From the cell containing the given text, extract its center point as [x, y] coordinate. 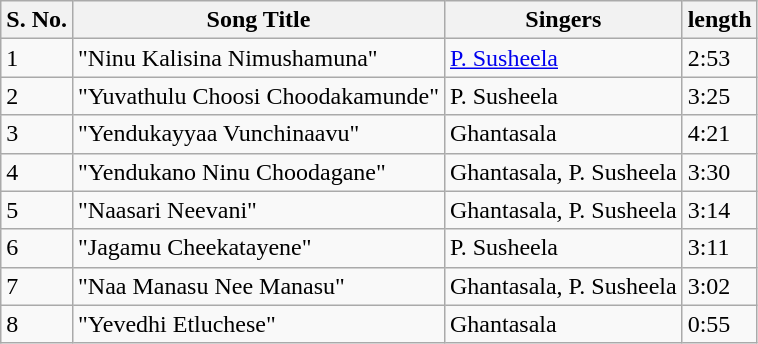
5 [37, 210]
3:14 [720, 210]
2 [37, 96]
3 [37, 134]
2:53 [720, 58]
0:55 [720, 324]
"Ninu Kalisina Nimushamuna" [258, 58]
"Naa Manasu Nee Manasu" [258, 286]
Song Title [258, 20]
6 [37, 248]
7 [37, 286]
"Jagamu Cheekatayene" [258, 248]
"Yuvathulu Choosi Choodakamunde" [258, 96]
1 [37, 58]
S. No. [37, 20]
"Yevedhi Etluchese" [258, 324]
"Yendukayyaa Vunchinaavu" [258, 134]
"Naasari Neevani" [258, 210]
"Yendukano Ninu Choodagane" [258, 172]
length [720, 20]
3:30 [720, 172]
Singers [563, 20]
3:11 [720, 248]
8 [37, 324]
3:02 [720, 286]
3:25 [720, 96]
4 [37, 172]
4:21 [720, 134]
